Locate the cell with the specified text and output its (X, Y) center coordinate. 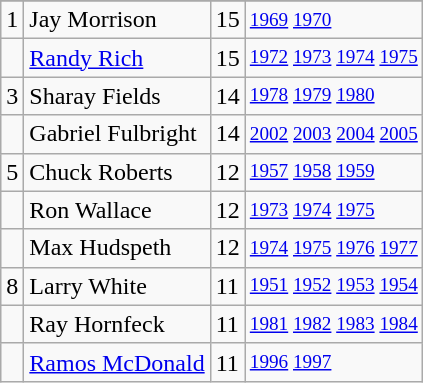
Gabriel Fulbright (117, 134)
Sharay Fields (117, 96)
1973 1974 1975 (334, 210)
3 (12, 96)
1996 1997 (334, 362)
Ron Wallace (117, 210)
Larry White (117, 286)
1972 1973 1974 1975 (334, 58)
Ramos McDonald (117, 362)
8 (12, 286)
Jay Morrison (117, 20)
Ray Hornfeck (117, 324)
1978 1979 1980 (334, 96)
1981 1982 1983 1984 (334, 324)
1 (12, 20)
1969 1970 (334, 20)
2002 2003 2004 2005 (334, 134)
1951 1952 1953 1954 (334, 286)
Max Hudspeth (117, 248)
1957 1958 1959 (334, 172)
1974 1975 1976 1977 (334, 248)
Chuck Roberts (117, 172)
Randy Rich (117, 58)
5 (12, 172)
